Identify which cell holds the provided text, then report its (x, y) central coordinate. 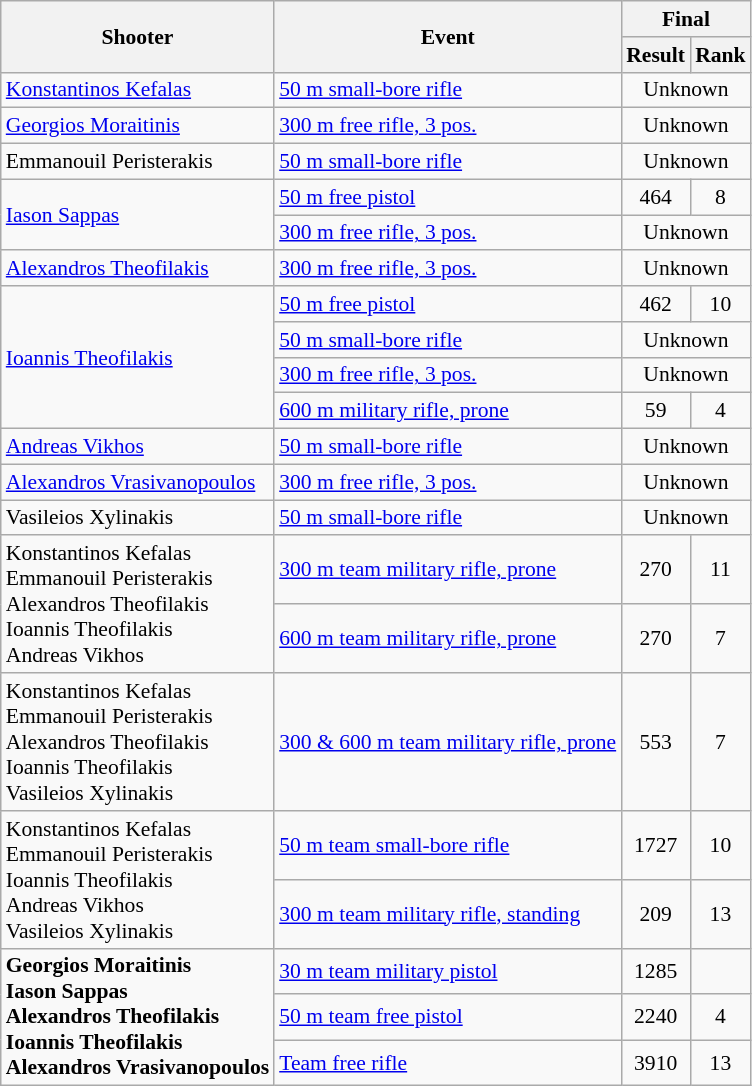
11 (720, 570)
300 m team military rifle, prone (448, 570)
462 (656, 304)
Alexandros Vrasivanopoulos (138, 482)
553 (656, 742)
464 (656, 197)
Andreas Vikhos (138, 447)
Iason Sappas (138, 214)
Event (448, 36)
Konstantinos Kefalas Emmanouil Peristerakis Ioannis Theofilakis Andreas Vikhos Vasileios Xylinakis (138, 880)
Shooter (138, 36)
Vasileios Xylinakis (138, 518)
1727 (656, 846)
50 m team free pistol (448, 1017)
Konstantinos Kefalas Emmanouil Peristerakis Alexandros Theofilakis Ioannis Theofilakis Andreas Vikhos (138, 605)
600 m military rifle, prone (448, 411)
Result (656, 55)
Final (686, 19)
1285 (656, 971)
Konstantinos Kefalas Emmanouil Peristerakis Alexandros Theofilakis Ioannis Theofilakis Vasileios Xylinakis (138, 742)
Emmanouil Peristerakis (138, 162)
Georgios Moraitinis (138, 126)
600 m team military rifle, prone (448, 638)
300 m team military rifle, standing (448, 914)
Georgios Moraitinis Iason Sappas Alexandros Theofilakis Ioannis Theofilakis Alexandros Vrasivanopoulos (138, 1017)
59 (656, 411)
209 (656, 914)
300 & 600 m team military rifle, prone (448, 742)
Alexandros Theofilakis (138, 269)
8 (720, 197)
30 m team military pistol (448, 971)
3910 (656, 1063)
50 m team small-bore rifle (448, 846)
Ioannis Theofilakis (138, 357)
Konstantinos Kefalas (138, 90)
Rank (720, 55)
2240 (656, 1017)
Team free rifle (448, 1063)
